Return [X, Y] of the center of cell containing provided text 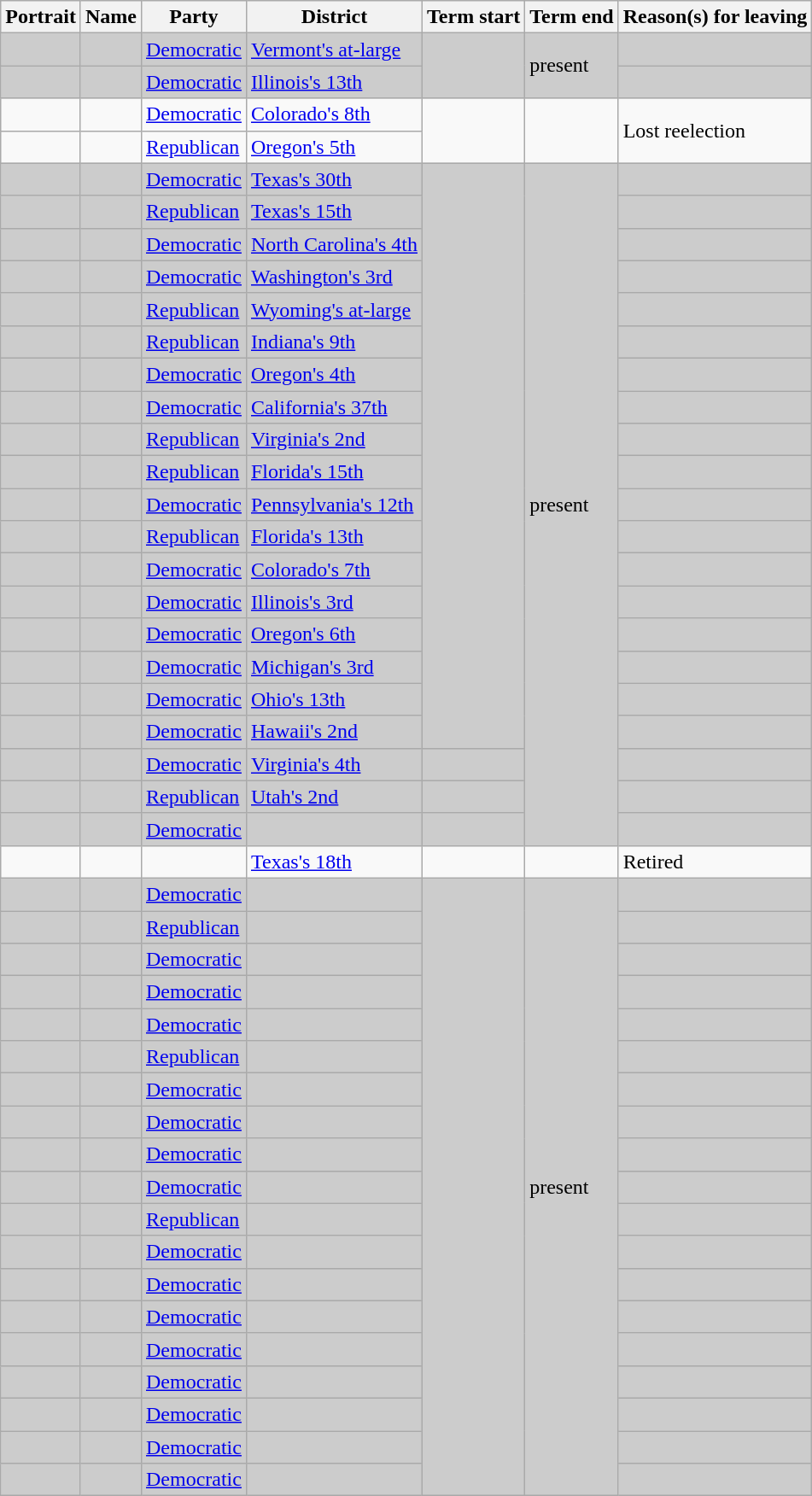
Texas's 15th [334, 212]
Colorado's 8th [334, 114]
Lost reelection [716, 131]
California's 37th [334, 407]
Reason(s) for leaving [716, 17]
District [334, 17]
Florida's 13th [334, 537]
Term end [572, 17]
Term start [474, 17]
Virginia's 2nd [334, 440]
Illinois's 3rd [334, 602]
Oregon's 6th [334, 634]
Texas's 18th [334, 862]
Oregon's 4th [334, 374]
Vermont's at-large [334, 50]
Name [111, 17]
Michigan's 3rd [334, 667]
Florida's 15th [334, 472]
Hawaii's 2nd [334, 732]
Wyoming's at-large [334, 309]
Oregon's 5th [334, 147]
Virginia's 4th [334, 764]
Illinois's 13th [334, 82]
Ohio's 13th [334, 699]
Pennsylvania's 12th [334, 505]
Washington's 3rd [334, 277]
Texas's 30th [334, 179]
Colorado's 7th [334, 570]
Retired [716, 862]
Utah's 2nd [334, 797]
Indiana's 9th [334, 342]
Party [193, 17]
Portrait [41, 17]
North Carolina's 4th [334, 244]
